Scan for the cell matching the given text and deliver its (X, Y) coordinate at center. 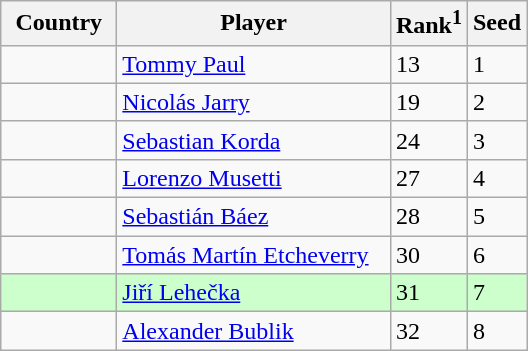
7 (496, 293)
Sebastián Báez (254, 217)
2 (496, 102)
24 (428, 140)
1 (496, 64)
31 (428, 293)
32 (428, 331)
19 (428, 102)
Jiří Lehečka (254, 293)
13 (428, 64)
Alexander Bublik (254, 331)
4 (496, 178)
28 (428, 217)
Sebastian Korda (254, 140)
Country (59, 24)
30 (428, 255)
Rank1 (428, 24)
Seed (496, 24)
6 (496, 255)
Player (254, 24)
5 (496, 217)
Nicolás Jarry (254, 102)
3 (496, 140)
27 (428, 178)
Tommy Paul (254, 64)
Lorenzo Musetti (254, 178)
8 (496, 331)
Tomás Martín Etcheverry (254, 255)
